Identify which cell holds the provided text, then report its (x, y) central coordinate. 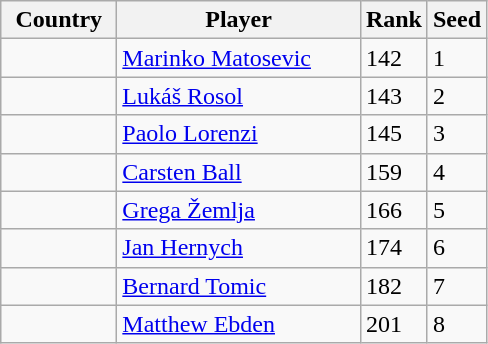
1 (456, 58)
5 (456, 210)
Seed (456, 20)
Paolo Lorenzi (239, 134)
Bernard Tomic (239, 286)
Marinko Matosevic (239, 58)
159 (394, 172)
Grega Žemlja (239, 210)
Lukáš Rosol (239, 96)
Player (239, 20)
4 (456, 172)
182 (394, 286)
Carsten Ball (239, 172)
8 (456, 324)
Jan Hernych (239, 248)
143 (394, 96)
3 (456, 134)
Country (59, 20)
7 (456, 286)
201 (394, 324)
174 (394, 248)
166 (394, 210)
142 (394, 58)
2 (456, 96)
6 (456, 248)
Matthew Ebden (239, 324)
145 (394, 134)
Rank (394, 20)
